Provide the (X, Y) coordinate of the cell's center where the given text is located.  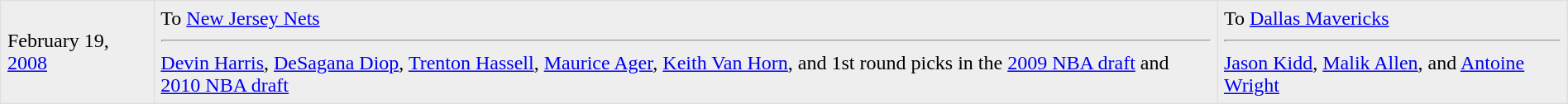
To Dallas MavericksJason Kidd, Malik Allen, and Antoine Wright (1393, 52)
February 19, 2008 (78, 52)
